Locate the cell with the specified text and output its [X, Y] center coordinate. 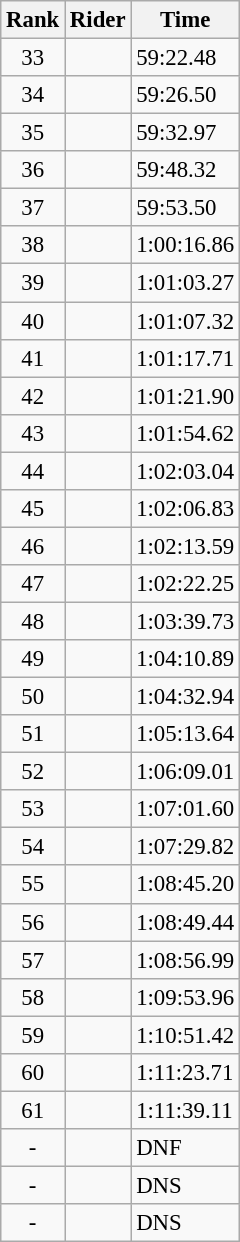
1:02:03.04 [186, 471]
51 [33, 734]
58 [33, 997]
1:01:17.71 [186, 358]
37 [33, 208]
1:11:23.71 [186, 1073]
41 [33, 358]
59:53.50 [186, 208]
1:02:22.25 [186, 584]
1:08:49.44 [186, 922]
1:01:21.90 [186, 396]
49 [33, 659]
48 [33, 621]
59 [33, 1035]
38 [33, 245]
42 [33, 396]
1:04:32.94 [186, 697]
56 [33, 922]
1:01:03.27 [186, 283]
Rank [33, 20]
52 [33, 772]
DNF [186, 1148]
45 [33, 509]
1:05:13.64 [186, 734]
34 [33, 95]
39 [33, 283]
33 [33, 58]
1:02:13.59 [186, 546]
1:11:39.11 [186, 1110]
46 [33, 546]
57 [33, 960]
Time [186, 20]
1:00:16.86 [186, 245]
54 [33, 847]
53 [33, 809]
59:48.32 [186, 170]
50 [33, 697]
1:01:54.62 [186, 433]
1:09:53.96 [186, 997]
59:32.97 [186, 133]
44 [33, 471]
1:02:06.83 [186, 509]
1:03:39.73 [186, 621]
1:07:01.60 [186, 809]
1:07:29.82 [186, 847]
35 [33, 133]
59:26.50 [186, 95]
1:10:51.42 [186, 1035]
Rider [98, 20]
1:04:10.89 [186, 659]
40 [33, 321]
36 [33, 170]
61 [33, 1110]
1:01:07.32 [186, 321]
60 [33, 1073]
55 [33, 885]
1:08:56.99 [186, 960]
43 [33, 433]
59:22.48 [186, 58]
47 [33, 584]
1:06:09.01 [186, 772]
1:08:45.20 [186, 885]
